Find where the given text appears and provide that cell's center as [x, y] coordinate. 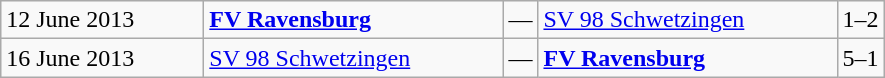
16 June 2013 [102, 58]
12 June 2013 [102, 20]
1–2 [860, 20]
5–1 [860, 58]
